Return the (X, Y) coordinate for the center point of the cell that contains the specified text.  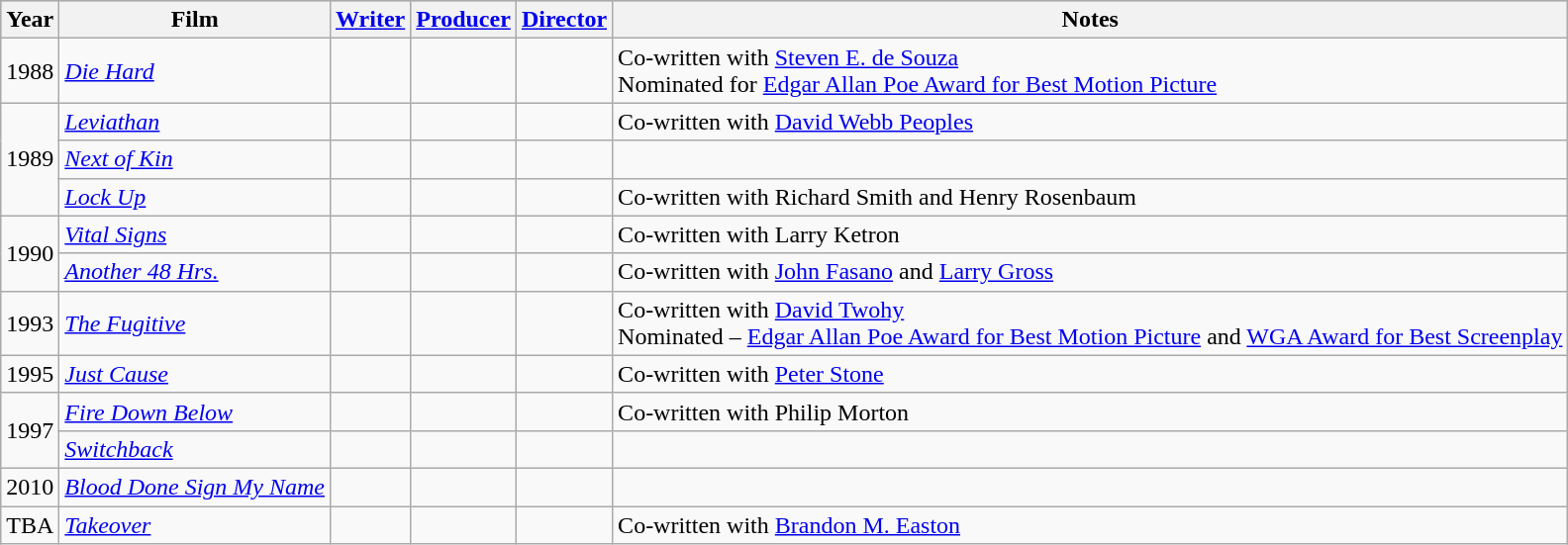
Next of Kin (195, 159)
Director (564, 20)
Leviathan (195, 122)
Co-written with David TwohyNominated – Edgar Allan Poe Award for Best Motion Picture and WGA Award for Best Screenplay (1091, 322)
1993 (30, 322)
Just Cause (195, 374)
1989 (30, 159)
Another 48 Hrs. (195, 272)
Writer (370, 20)
Co-written with Philip Morton (1091, 411)
1997 (30, 430)
Year (30, 20)
1990 (30, 253)
1988 (30, 71)
Film (195, 20)
Takeover (195, 525)
Switchback (195, 449)
TBA (30, 525)
Blood Done Sign My Name (195, 487)
Fire Down Below (195, 411)
The Fugitive (195, 322)
Notes (1091, 20)
Co-written with Larry Ketron (1091, 234)
Co-written with Richard Smith and Henry Rosenbaum (1091, 197)
1995 (30, 374)
Vital Signs (195, 234)
Co-written with Peter Stone (1091, 374)
Co-written with Brandon M. Easton (1091, 525)
Lock Up (195, 197)
2010 (30, 487)
Co-written with Steven E. de Souza Nominated for Edgar Allan Poe Award for Best Motion Picture (1091, 71)
Co-written with David Webb Peoples (1091, 122)
Co-written with John Fasano and Larry Gross (1091, 272)
Producer (463, 20)
Die Hard (195, 71)
